Capture the cell that displays the provided text and extract its (x, y) central coordinate. 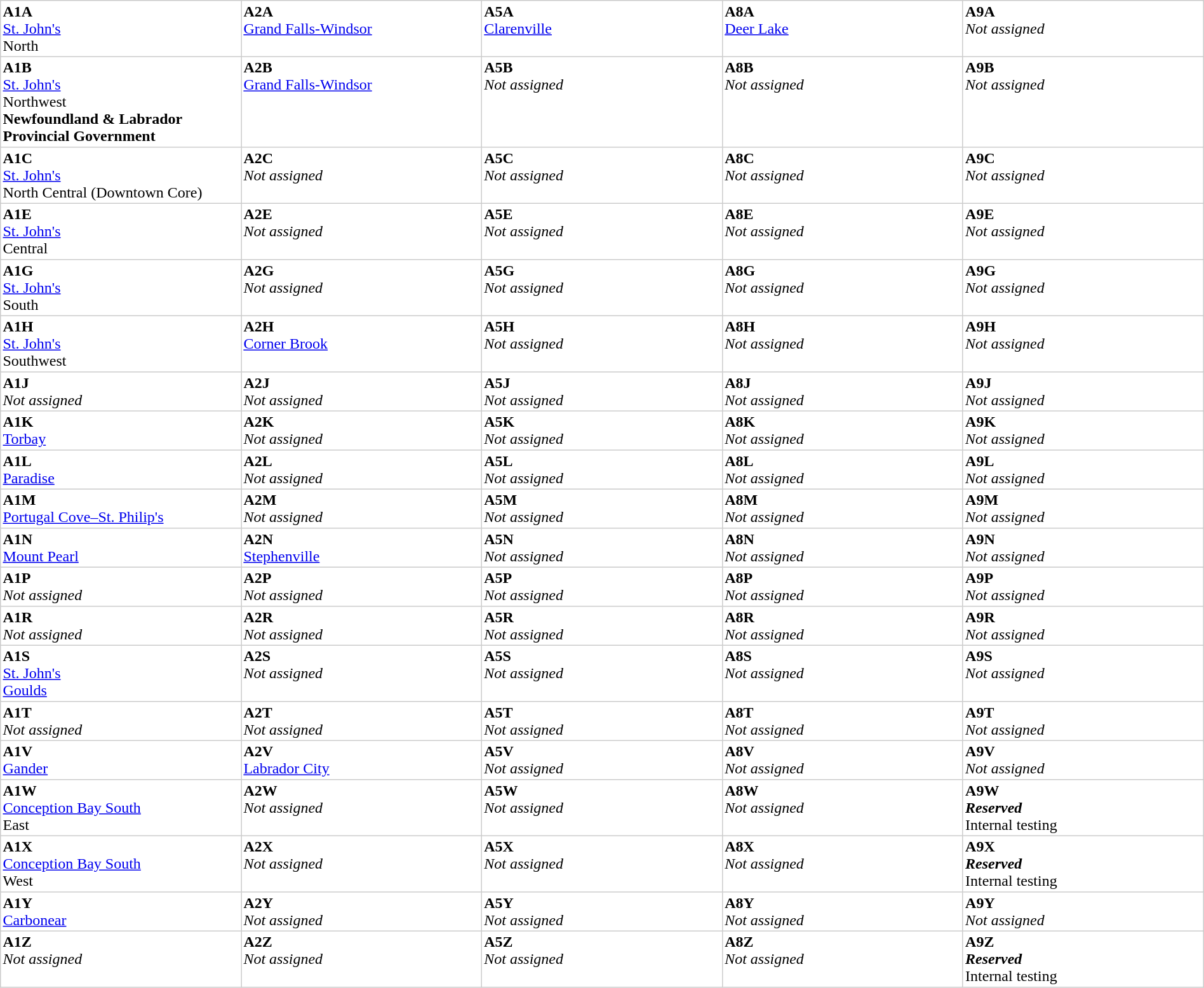
A1BSt. John'sNorthwestNewfoundland & Labrador Provincial Government (121, 102)
A8ENot assigned (842, 231)
A9RNot assigned (1083, 626)
A9ANot assigned (1083, 29)
A5LNot assigned (602, 470)
A1XConception Bay SouthWest (121, 864)
A1WConception Bay SouthEast (121, 808)
A5AClarenville (602, 29)
A5MNot assigned (602, 509)
A5ENot assigned (602, 231)
A2WNot assigned (362, 808)
A1ZNot assigned (121, 959)
A9KNot assigned (1083, 431)
A9XReservedInternal testing (1083, 864)
A9LNot assigned (1083, 470)
A5VNot assigned (602, 760)
A2SNot assigned (362, 673)
A9ENot assigned (1083, 231)
A1HSt. John'sSouthwest (121, 344)
A1CSt. John'sNorth Central (Downtown Core) (121, 175)
A5YNot assigned (602, 912)
A1ESt. John'sCentral (121, 231)
A5CNot assigned (602, 175)
A5NNot assigned (602, 548)
A9GNot assigned (1083, 288)
A5ZNot assigned (602, 959)
A5TNot assigned (602, 721)
A2CNot assigned (362, 175)
A9YNot assigned (1083, 912)
A8NNot assigned (842, 548)
A2PNot assigned (362, 587)
A2NStephenville (362, 548)
A2VLabrador City (362, 760)
A2RNot assigned (362, 626)
A8PNot assigned (842, 587)
A2GNot assigned (362, 288)
A9SNot assigned (1083, 673)
A1GSt. John'sSouth (121, 288)
A1TNot assigned (121, 721)
A5XNot assigned (602, 864)
A5WNot assigned (602, 808)
A2YNot assigned (362, 912)
A8SNot assigned (842, 673)
A2KNot assigned (362, 431)
A9JNot assigned (1083, 392)
A1PNot assigned (121, 587)
A5HNot assigned (602, 344)
A5SNot assigned (602, 673)
A9NNot assigned (1083, 548)
A2LNot assigned (362, 470)
A2BGrand Falls-Windsor (362, 102)
A1RNot assigned (121, 626)
A2TNot assigned (362, 721)
A2XNot assigned (362, 864)
A1MPortugal Cove–St. Philip's (121, 509)
A5GNot assigned (602, 288)
A9PNot assigned (1083, 587)
A1LParadise (121, 470)
A2AGrand Falls-Windsor (362, 29)
A8VNot assigned (842, 760)
A9VNot assigned (1083, 760)
A8WNot assigned (842, 808)
A8MNot assigned (842, 509)
A9WReservedInternal testing (1083, 808)
A8CNot assigned (842, 175)
A5PNot assigned (602, 587)
A5JNot assigned (602, 392)
A8JNot assigned (842, 392)
A9MNot assigned (1083, 509)
A1YCarbonear (121, 912)
A8KNot assigned (842, 431)
A8ADeer Lake (842, 29)
A1NMount Pearl (121, 548)
A2JNot assigned (362, 392)
A1VGander (121, 760)
A8GNot assigned (842, 288)
A1SSt. John'sGoulds (121, 673)
A2MNot assigned (362, 509)
A8RNot assigned (842, 626)
A5BNot assigned (602, 102)
A2HCorner Brook (362, 344)
A9BNot assigned (1083, 102)
A9CNot assigned (1083, 175)
A5KNot assigned (602, 431)
A2ZNot assigned (362, 959)
A8BNot assigned (842, 102)
A8ZNot assigned (842, 959)
A8LNot assigned (842, 470)
A5RNot assigned (602, 626)
A9HNot assigned (1083, 344)
A9ZReservedInternal testing (1083, 959)
A9TNot assigned (1083, 721)
A1KTorbay (121, 431)
A1ASt. John'sNorth (121, 29)
A8XNot assigned (842, 864)
A8YNot assigned (842, 912)
A2ENot assigned (362, 231)
A1JNot assigned (121, 392)
A8TNot assigned (842, 721)
A8HNot assigned (842, 344)
